Provide the [X, Y] coordinate of the cell's center where the given text is located.  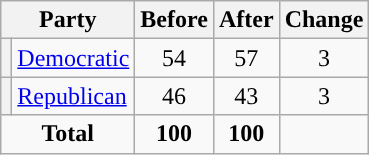
Democratic [74, 58]
Republican [74, 96]
Before [174, 20]
46 [174, 96]
Party [68, 20]
Total [68, 134]
Change [324, 20]
After [246, 20]
54 [174, 58]
43 [246, 96]
57 [246, 58]
